Return (X, Y) of the center of cell containing provided text 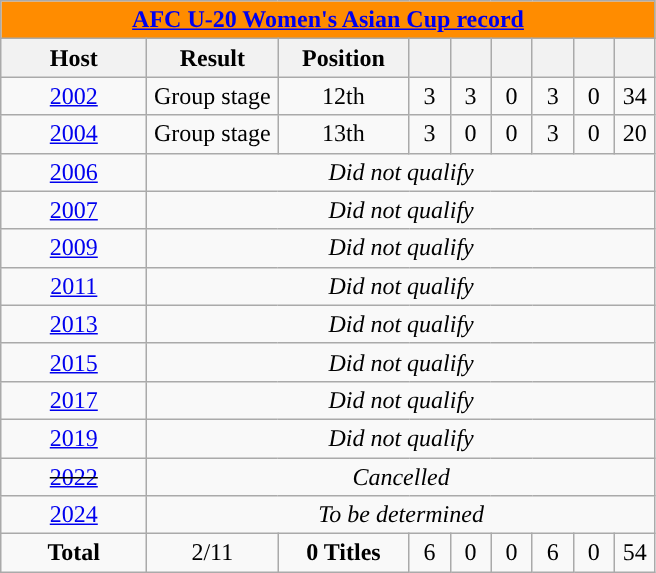
2013 (74, 324)
2015 (74, 362)
2002 (74, 96)
0 Titles (344, 553)
2009 (74, 248)
13th (344, 134)
AFC U-20 Women's Asian Cup record (328, 20)
Position (344, 58)
34 (634, 96)
2/11 (212, 553)
2017 (74, 400)
To be determined (401, 515)
2004 (74, 134)
2019 (74, 438)
Total (74, 553)
2011 (74, 286)
2006 (74, 172)
Cancelled (401, 477)
12th (344, 96)
2007 (74, 210)
2022 (74, 477)
54 (634, 553)
Result (212, 58)
Host (74, 58)
2024 (74, 515)
20 (634, 134)
